For the text-containing cell, return its midpoint in [X, Y] coordinate format. 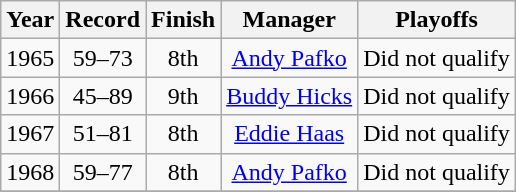
51–81 [103, 134]
1968 [30, 172]
1967 [30, 134]
Eddie Haas [290, 134]
Year [30, 20]
Record [103, 20]
59–77 [103, 172]
59–73 [103, 58]
1966 [30, 96]
Buddy Hicks [290, 96]
9th [184, 96]
Playoffs [437, 20]
1965 [30, 58]
Manager [290, 20]
45–89 [103, 96]
Finish [184, 20]
